Search for the cell housing the specified text and yield its (x, y) center coordinate. 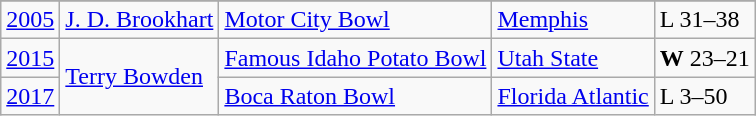
Terry Bowden (140, 77)
Boca Raton Bowl (356, 96)
2015 (30, 58)
2017 (30, 96)
L 31–38 (704, 20)
Famous Idaho Potato Bowl (356, 58)
2005 (30, 20)
Motor City Bowl (356, 20)
L 3–50 (704, 96)
Memphis (573, 20)
J. D. Brookhart (140, 20)
Florida Atlantic (573, 96)
Utah State (573, 58)
W 23–21 (704, 58)
